Find where the given text appears and provide that cell's center as [X, Y] coordinate. 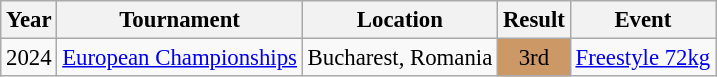
Event [642, 20]
Tournament [180, 20]
Year [29, 20]
Result [534, 20]
Freestyle 72kg [642, 58]
Bucharest, Romania [400, 58]
Location [400, 20]
European Championships [180, 58]
3rd [534, 58]
2024 [29, 58]
